Capture the cell that displays the provided text and extract its [x, y] central coordinate. 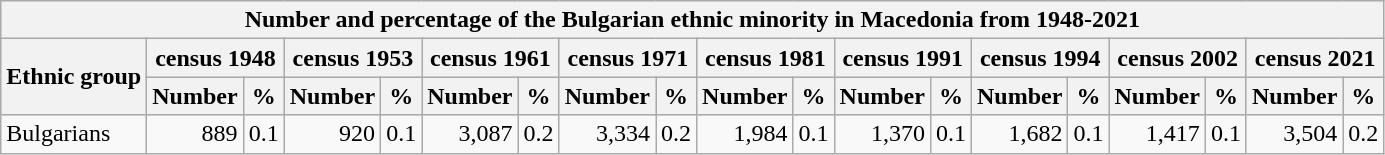
1,682 [1020, 134]
889 [195, 134]
1,984 [745, 134]
Number and percentage of the Bulgarian ethnic minority in Macedonia from 1948-2021 [692, 20]
census 1994 [1040, 58]
census 1961 [490, 58]
census 2002 [1178, 58]
3,504 [1294, 134]
census 2021 [1314, 58]
1,417 [1157, 134]
3,087 [470, 134]
census 1981 [766, 58]
3,334 [607, 134]
census 1948 [216, 58]
census 1991 [902, 58]
1,370 [882, 134]
Bulgarians [74, 134]
census 1953 [352, 58]
920 [332, 134]
census 1971 [628, 58]
Ethnic group [74, 77]
